Return the (x, y) coordinate for the center point of the cell that contains the specified text.  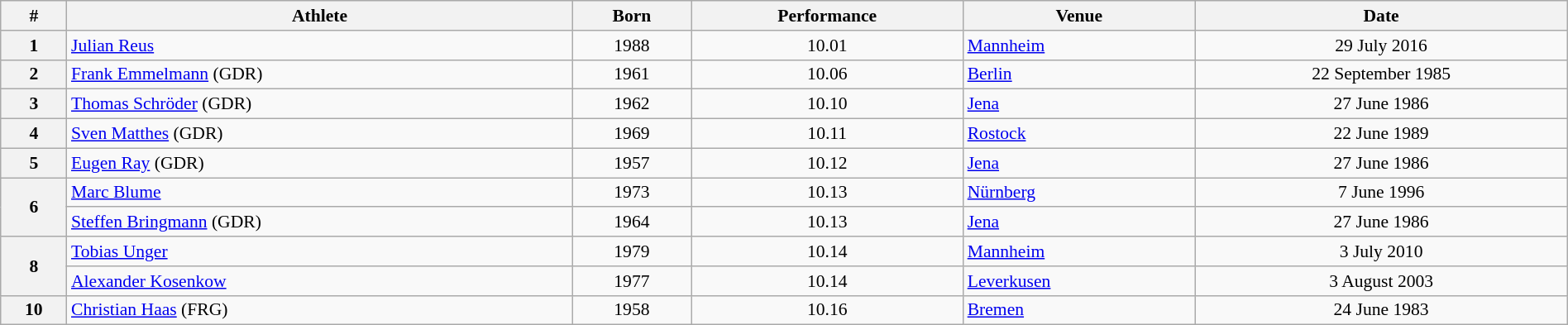
8 (34, 266)
Frank Emmelmann (GDR) (319, 74)
Tobias Unger (319, 251)
1988 (632, 45)
10.16 (827, 310)
Thomas Schröder (GDR) (319, 104)
3 (34, 104)
1957 (632, 163)
1979 (632, 251)
1 (34, 45)
Alexander Kosenkow (319, 281)
Date (1381, 16)
Berlin (1079, 74)
24 June 1983 (1381, 310)
7 June 1996 (1381, 193)
5 (34, 163)
Eugen Ray (GDR) (319, 163)
Venue (1079, 16)
6 (34, 207)
Steffen Bringmann (GDR) (319, 222)
Nürnberg (1079, 193)
1962 (632, 104)
Christian Haas (FRG) (319, 310)
Performance (827, 16)
29 July 2016 (1381, 45)
4 (34, 134)
3 August 2003 (1381, 281)
22 September 1985 (1381, 74)
2 (34, 74)
1964 (632, 222)
1969 (632, 134)
3 July 2010 (1381, 251)
1958 (632, 310)
Leverkusen (1079, 281)
10.12 (827, 163)
10.11 (827, 134)
# (34, 16)
Athlete (319, 16)
10.06 (827, 74)
Marc Blume (319, 193)
1977 (632, 281)
Bremen (1079, 310)
10.10 (827, 104)
Julian Reus (319, 45)
10 (34, 310)
Born (632, 16)
10.01 (827, 45)
Rostock (1079, 134)
Sven Matthes (GDR) (319, 134)
1973 (632, 193)
1961 (632, 74)
22 June 1989 (1381, 134)
